Extract the [x, y] coordinate from the center of the cell holding the provided text.  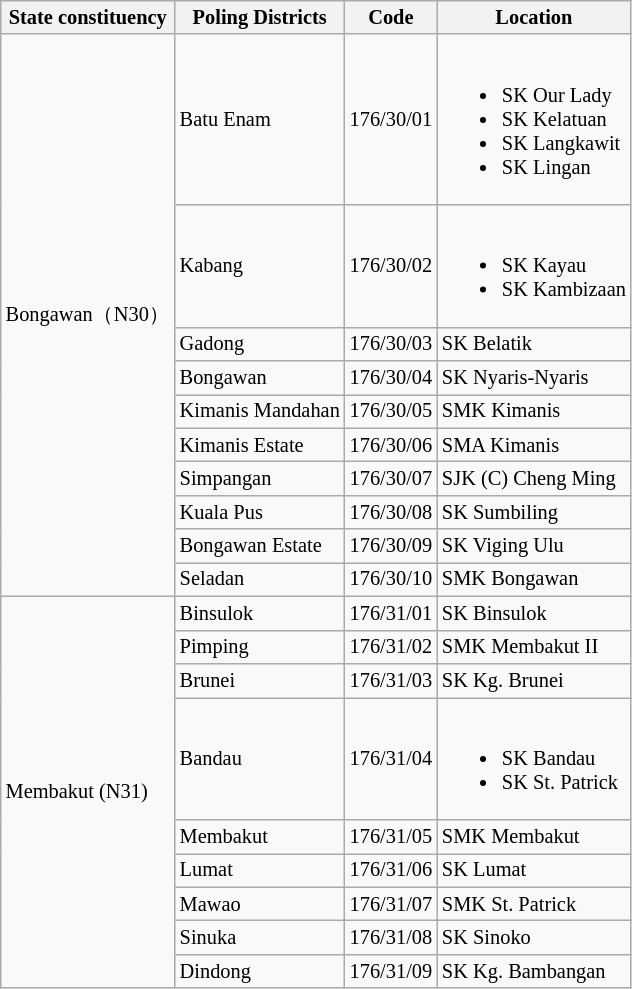
176/30/06 [391, 445]
176/30/05 [391, 411]
176/31/01 [391, 613]
Dindong [260, 971]
176/31/06 [391, 870]
SJK (C) Cheng Ming [534, 479]
Pimping [260, 647]
176/30/03 [391, 344]
SK Our LadySK KelatuanSK LangkawitSK Lingan [534, 119]
SMK Kimanis [534, 411]
SK Binsulok [534, 613]
SK Viging Ulu [534, 546]
Lumat [260, 870]
SMK Membakut II [534, 647]
176/30/10 [391, 579]
Brunei [260, 680]
Mawao [260, 904]
176/31/05 [391, 837]
Kimanis Estate [260, 445]
SK BandauSK St. Patrick [534, 758]
Simpangan [260, 479]
176/31/03 [391, 680]
SK Nyaris-Nyaris [534, 378]
Membakut [260, 837]
Poling Districts [260, 17]
SK Kg. Brunei [534, 680]
Bandau [260, 758]
176/31/04 [391, 758]
Location [534, 17]
Bongawan [260, 378]
176/30/09 [391, 546]
176/30/08 [391, 512]
Bongawan Estate [260, 546]
SK Kg. Bambangan [534, 971]
SK Belatik [534, 344]
Kimanis Mandahan [260, 411]
176/31/07 [391, 904]
176/30/07 [391, 479]
Batu Enam [260, 119]
Bongawan（N30） [88, 315]
SMK St. Patrick [534, 904]
Sinuka [260, 937]
State constituency [88, 17]
Gadong [260, 344]
SK KayauSK Kambizaan [534, 265]
SK Sumbiling [534, 512]
SMK Membakut [534, 837]
SK Sinoko [534, 937]
176/30/02 [391, 265]
SK Lumat [534, 870]
176/31/08 [391, 937]
Kabang [260, 265]
Code [391, 17]
SMK Bongawan [534, 579]
Membakut (N31) [88, 792]
176/31/09 [391, 971]
176/30/01 [391, 119]
Binsulok [260, 613]
176/31/02 [391, 647]
176/30/04 [391, 378]
Seladan [260, 579]
Kuala Pus [260, 512]
SMA Kimanis [534, 445]
